Capture the cell that displays the provided text and extract its [x, y] central coordinate. 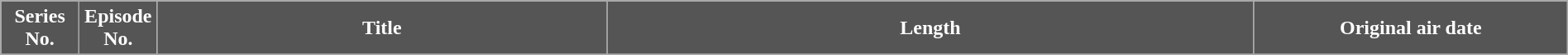
Title [382, 28]
SeriesNo. [40, 28]
Original air date [1411, 28]
EpisodeNo. [117, 28]
Length [931, 28]
